Capture the cell that displays the provided text and extract its [x, y] central coordinate. 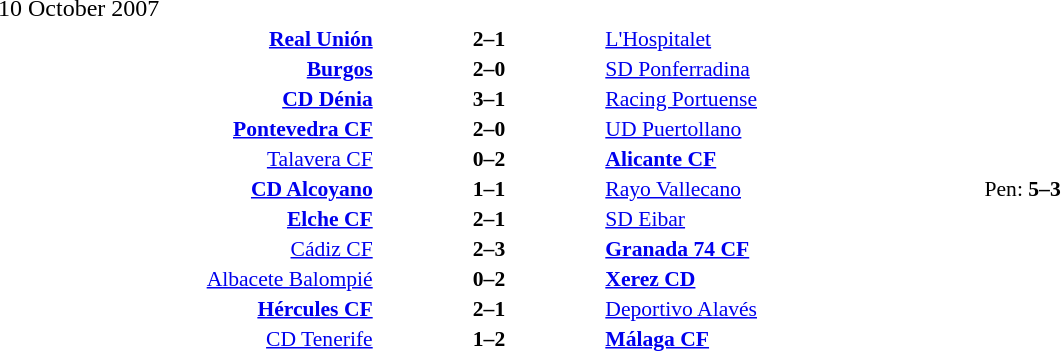
2–3 [490, 248]
Alicante CF [793, 158]
Xerez CD [793, 278]
L'Hospitalet [793, 38]
Deportivo Alavés [793, 308]
UD Puertollano [793, 128]
Racing Portuense [793, 98]
SD Eibar [793, 218]
Rayo Vallecano [793, 188]
SD Ponferradina [793, 68]
Granada 74 CF [793, 248]
1–1 [490, 188]
3–1 [490, 98]
